Output the [x, y] coordinate of the center of the cell containing the given text.  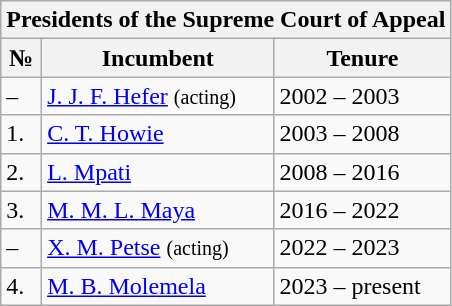
2003 – 2008 [362, 134]
X. M. Petse (acting) [158, 248]
2. [22, 172]
J. J. F. Hefer (acting) [158, 96]
Presidents of the Supreme Court of Appeal [226, 20]
3. [22, 210]
№ [22, 58]
4. [22, 286]
2022 – 2023 [362, 248]
2016 – 2022 [362, 210]
2023 – present [362, 286]
Tenure [362, 58]
M. M. L. Maya [158, 210]
1. [22, 134]
2008 – 2016 [362, 172]
Incumbent [158, 58]
L. Mpati [158, 172]
2002 – 2003 [362, 96]
C. T. Howie [158, 134]
M. B. Molemela [158, 286]
